Output the [X, Y] coordinate of the center of the cell containing the given text.  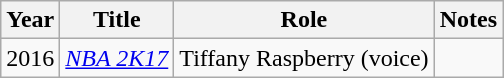
2016 [30, 58]
Tiffany Raspberry (voice) [304, 58]
NBA 2K17 [117, 58]
Role [304, 20]
Notes [468, 20]
Year [30, 20]
Title [117, 20]
